For the text-containing cell, return its midpoint in (X, Y) coordinate format. 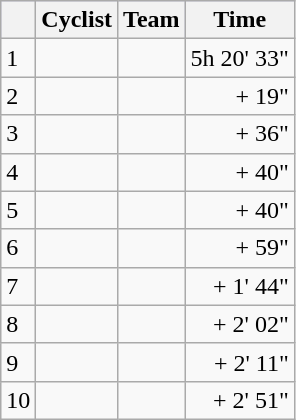
6 (18, 248)
+ 36" (240, 134)
1 (18, 58)
10 (18, 400)
2 (18, 96)
3 (18, 134)
+ 2' 11" (240, 362)
9 (18, 362)
+ 1' 44" (240, 286)
8 (18, 324)
+ 19" (240, 96)
5 (18, 210)
7 (18, 286)
4 (18, 172)
+ 59" (240, 248)
+ 2' 51" (240, 400)
Team (152, 20)
Time (240, 20)
Cyclist (77, 20)
5h 20' 33" (240, 58)
+ 2' 02" (240, 324)
